From the cell containing the given text, extract its center point as (x, y) coordinate. 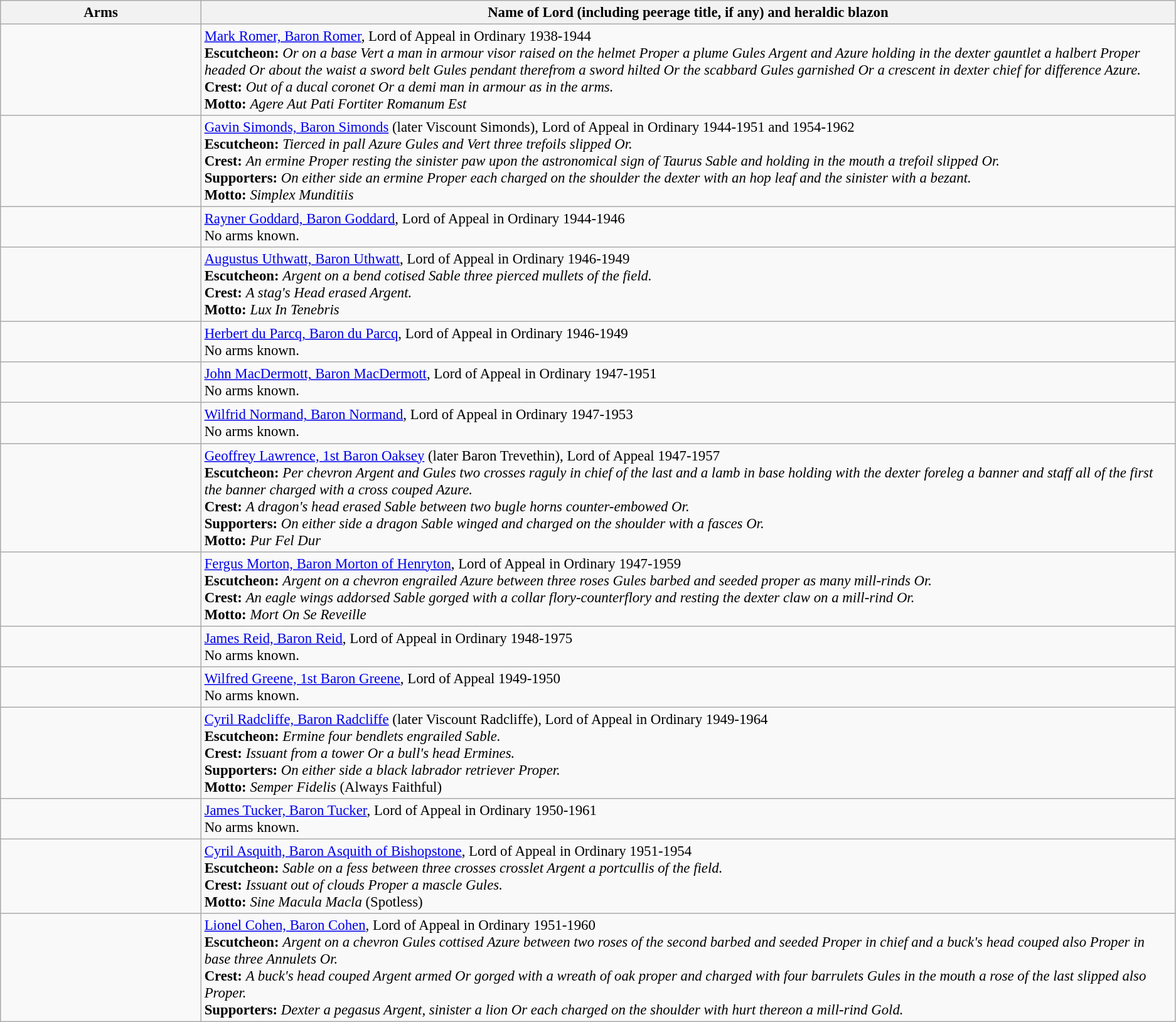
John MacDermott, Baron MacDermott, Lord of Appeal in Ordinary 1947-1951No arms known. (688, 383)
James Reid, Baron Reid, Lord of Appeal in Ordinary 1948-1975No arms known. (688, 646)
Herbert du Parcq, Baron du Parcq, Lord of Appeal in Ordinary 1946-1949No arms known. (688, 343)
Name of Lord (including peerage title, if any) and heraldic blazon (688, 13)
Rayner Goddard, Baron Goddard, Lord of Appeal in Ordinary 1944-1946No arms known. (688, 227)
Wilfrid Normand, Baron Normand, Lord of Appeal in Ordinary 1947-1953No arms known. (688, 423)
Wilfred Greene, 1st Baron Greene, Lord of Appeal 1949-1950No arms known. (688, 686)
James Tucker, Baron Tucker, Lord of Appeal in Ordinary 1950-1961No arms known. (688, 819)
Arms (101, 13)
